Determine the (x, y) coordinate at the center of the cell enclosing the given text.  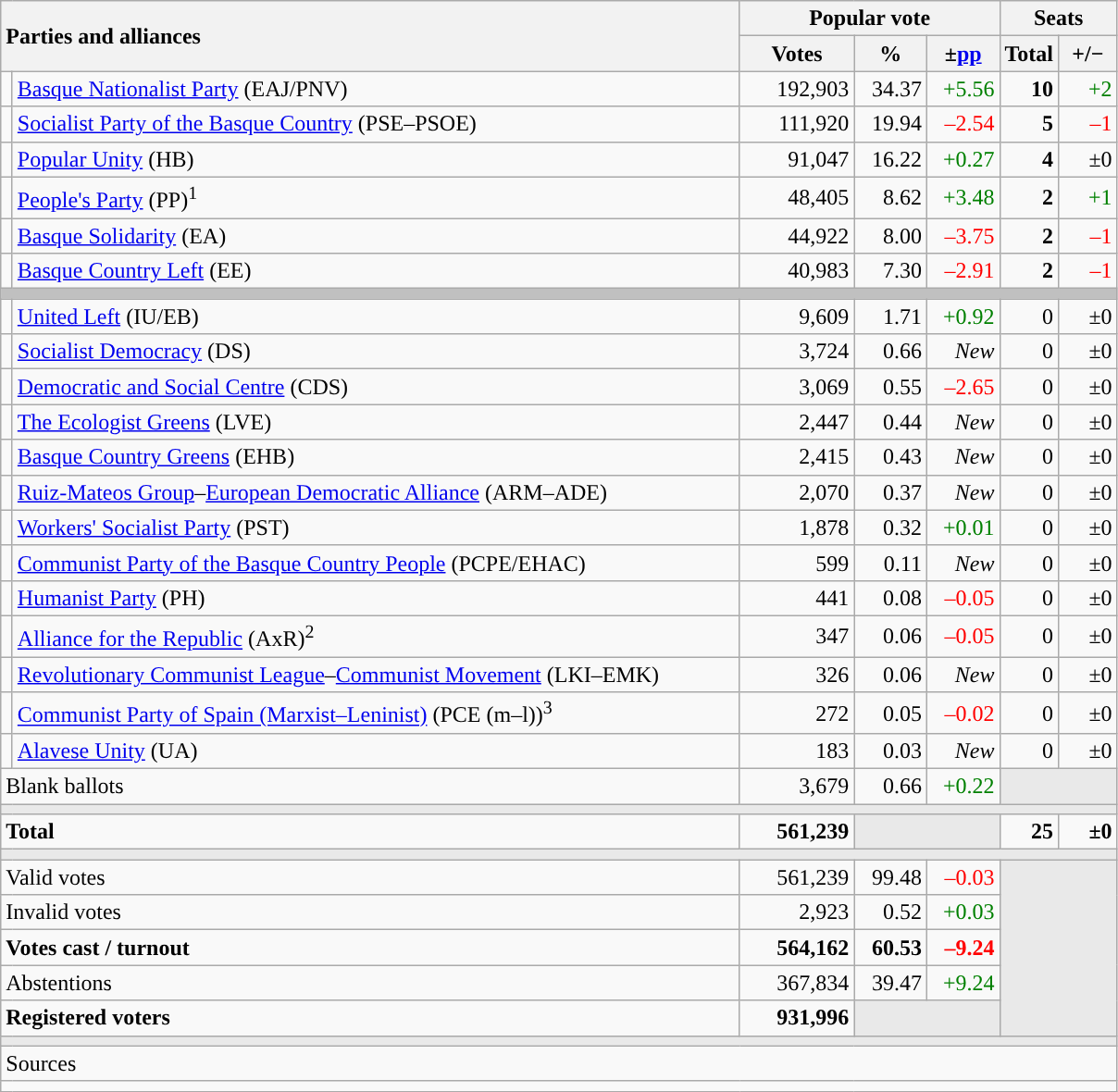
Revolutionary Communist League–Communist Movement (LKI–EMK) (376, 675)
347 (797, 637)
Socialist Democracy (DS) (376, 352)
Basque Nationalist Party (EAJ/PNV) (376, 89)
192,903 (797, 89)
111,920 (797, 124)
Alliance for the Republic (AxR)2 (376, 637)
+3.48 (963, 198)
0.52 (890, 912)
Popular Unity (HB) (376, 159)
0.05 (890, 713)
Abstentions (370, 983)
Alavese Unity (UA) (376, 751)
Democratic and Social Centre (CDS) (376, 387)
±pp (963, 54)
0.55 (890, 387)
Humanist Party (PH) (376, 598)
Valid votes (370, 877)
+1 (1088, 198)
Ruiz-Mateos Group–European Democratic Alliance (ARM–ADE) (376, 492)
Invalid votes (370, 912)
0.44 (890, 422)
2,923 (797, 912)
Popular vote (870, 19)
91,047 (797, 159)
19.94 (890, 124)
0.32 (890, 527)
+0.22 (963, 787)
Votes (797, 54)
326 (797, 675)
+0.92 (963, 316)
–9.24 (963, 948)
34.37 (890, 89)
25 (1029, 832)
60.53 (890, 948)
–2.54 (963, 124)
–0.03 (963, 877)
44,922 (797, 236)
7.30 (890, 271)
Registered voters (370, 1018)
16.22 (890, 159)
40,983 (797, 271)
564,162 (797, 948)
1,878 (797, 527)
Workers' Socialist Party (PST) (376, 527)
0.08 (890, 598)
0.37 (890, 492)
5 (1029, 124)
+2 (1088, 89)
+/− (1088, 54)
2,447 (797, 422)
0.43 (890, 457)
+0.27 (963, 159)
Votes cast / turnout (370, 948)
Basque Country Greens (EHB) (376, 457)
2,070 (797, 492)
Basque Solidarity (EA) (376, 236)
48,405 (797, 198)
3,724 (797, 352)
Sources (559, 1063)
441 (797, 598)
3,679 (797, 787)
99.48 (890, 877)
Seats (1059, 19)
9,609 (797, 316)
931,996 (797, 1018)
2,415 (797, 457)
Socialist Party of the Basque Country (PSE–PSOE) (376, 124)
% (890, 54)
Communist Party of the Basque Country People (PCPE/EHAC) (376, 563)
People's Party (PP)1 (376, 198)
+0.01 (963, 527)
Parties and alliances (370, 36)
+9.24 (963, 983)
599 (797, 563)
+5.56 (963, 89)
1.71 (890, 316)
Blank ballots (370, 787)
United Left (IU/EB) (376, 316)
–0.02 (963, 713)
8.62 (890, 198)
8.00 (890, 236)
4 (1029, 159)
–2.65 (963, 387)
10 (1029, 89)
–2.91 (963, 271)
Basque Country Left (EE) (376, 271)
Communist Party of Spain (Marxist–Leninist) (PCE (m–l))3 (376, 713)
39.47 (890, 983)
The Ecologist Greens (LVE) (376, 422)
3,069 (797, 387)
–3.75 (963, 236)
+0.03 (963, 912)
0.11 (890, 563)
272 (797, 713)
0.03 (890, 751)
183 (797, 751)
367,834 (797, 983)
